Capture the cell that displays the provided text and extract its [X, Y] central coordinate. 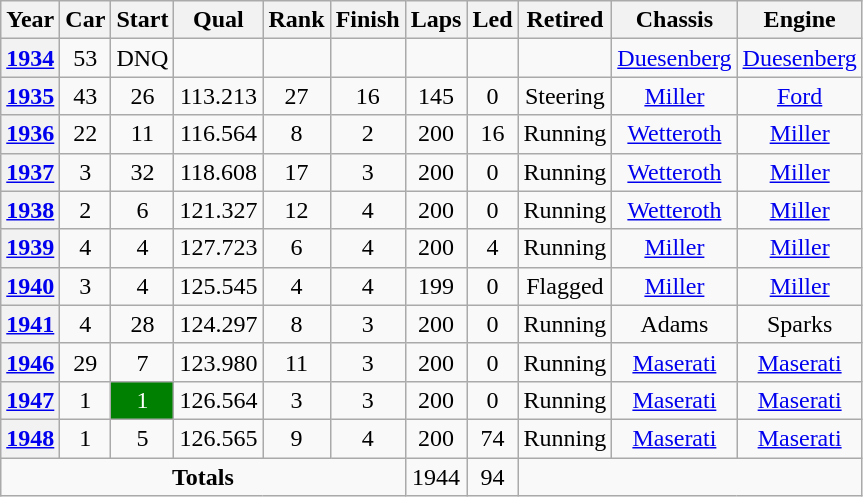
Chassis [674, 20]
53 [86, 58]
17 [296, 172]
123.980 [218, 362]
1947 [30, 400]
94 [492, 477]
1940 [30, 286]
9 [296, 438]
1941 [30, 324]
Rank [296, 20]
1944 [436, 477]
Ford [800, 96]
Adams [674, 324]
Qual [218, 20]
28 [142, 324]
127.723 [218, 248]
Engine [800, 20]
7 [142, 362]
126.565 [218, 438]
Led [492, 20]
Steering [565, 96]
1938 [30, 210]
22 [86, 134]
Sparks [800, 324]
27 [296, 96]
29 [86, 362]
199 [436, 286]
145 [436, 96]
1946 [30, 362]
1936 [30, 134]
1939 [30, 248]
1934 [30, 58]
Car [86, 20]
32 [142, 172]
124.297 [218, 324]
Retired [565, 20]
118.608 [218, 172]
1948 [30, 438]
Totals [203, 477]
125.545 [218, 286]
1935 [30, 96]
1937 [30, 172]
121.327 [218, 210]
74 [492, 438]
126.564 [218, 400]
116.564 [218, 134]
113.213 [218, 96]
Flagged [565, 286]
Laps [436, 20]
5 [142, 438]
26 [142, 96]
Start [142, 20]
43 [86, 96]
DNQ [142, 58]
Year [30, 20]
12 [296, 210]
Finish [368, 20]
